Detect which cell encompasses the target text, then output its [x, y] center coordinate. 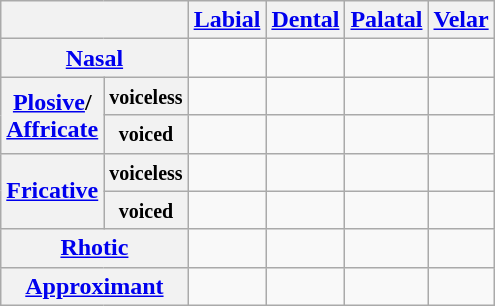
Labial [227, 20]
Nasal [94, 58]
Dental [306, 20]
Plosive/Affricate [52, 115]
Palatal [386, 20]
Velar [461, 20]
Approximant [94, 286]
Rhotic [94, 248]
Fricative [52, 191]
